Locate the cell with the specified text and output its [X, Y] center coordinate. 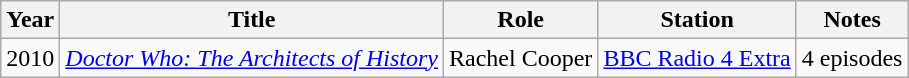
Role [521, 20]
BBC Radio 4 Extra [697, 58]
Doctor Who: The Architects of History [252, 58]
4 episodes [852, 58]
Notes [852, 20]
Title [252, 20]
Year [30, 20]
Station [697, 20]
2010 [30, 58]
Rachel Cooper [521, 58]
